Detect which cell encompasses the target text, then output its [X, Y] center coordinate. 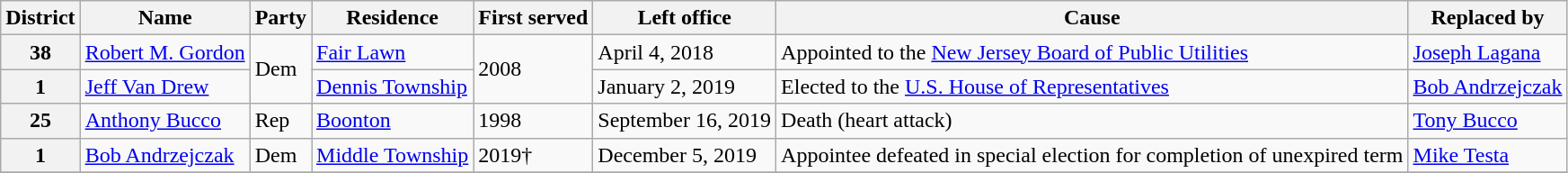
Jeff Van Drew [165, 86]
Elected to the U.S. House of Representatives [1093, 86]
December 5, 2019 [685, 155]
Rep [280, 121]
Joseph Lagana [1488, 52]
Residence [393, 18]
Robert M. Gordon [165, 52]
Fair Lawn [393, 52]
Appointed to the New Jersey Board of Public Utilities [1093, 52]
Boonton [393, 121]
25 [40, 121]
Party [280, 18]
Dennis Township [393, 86]
January 2, 2019 [685, 86]
Death (heart attack) [1093, 121]
38 [40, 52]
2008 [534, 69]
First served [534, 18]
2019† [534, 155]
District [40, 18]
Name [165, 18]
Left office [685, 18]
April 4, 2018 [685, 52]
Replaced by [1488, 18]
September 16, 2019 [685, 121]
Anthony Bucco [165, 121]
Tony Bucco [1488, 121]
Middle Township [393, 155]
Appointee defeated in special election for completion of unexpired term [1093, 155]
1998 [534, 121]
Cause [1093, 18]
Mike Testa [1488, 155]
